For the text-containing cell, return its midpoint in (X, Y) coordinate format. 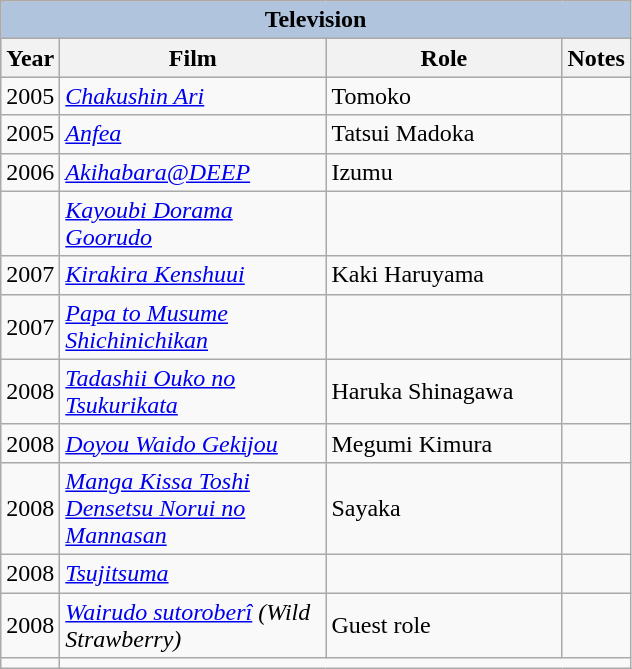
Kayoubi Dorama Goorudo (193, 224)
Notes (596, 58)
Tomoko (444, 96)
Izumu (444, 172)
Kirakira Kenshuui (193, 275)
Manga Kissa Toshi Densetsu Norui no Mannasan (193, 508)
Akihabara@DEEP (193, 172)
Sayaka (444, 508)
Anfea (193, 134)
Tadashii Ouko no Tsukurikata (193, 392)
Role (444, 58)
2006 (30, 172)
Tsujitsuma (193, 573)
Tatsui Madoka (444, 134)
Year (30, 58)
Kaki Haruyama (444, 275)
Chakushin Ari (193, 96)
Television (316, 20)
Papa to Musume Shichinichikan (193, 326)
Haruka Shinagawa (444, 392)
Megumi Kimura (444, 443)
Guest role (444, 624)
Film (193, 58)
Doyou Waido Gekijou (193, 443)
Wairudo sutoroberî (Wild Strawberry) (193, 624)
